Extract the (x, y) coordinate from the center of the cell holding the provided text.  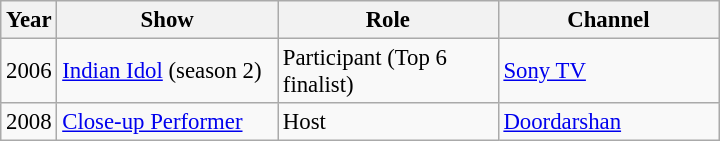
Close-up Performer (168, 122)
Sony TV (608, 72)
Doordarshan (608, 122)
2006 (29, 72)
2008 (29, 122)
Year (29, 20)
Indian Idol (season 2) (168, 72)
Participant (Top 6 finalist) (388, 72)
Channel (608, 20)
Show (168, 20)
Role (388, 20)
Host (388, 122)
